Return (X, Y) of the center of cell containing provided text 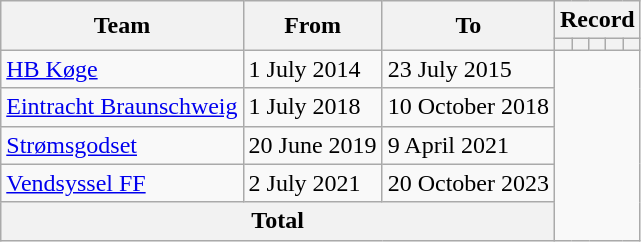
10 October 2018 (468, 107)
Team (122, 26)
2 July 2021 (312, 183)
To (468, 26)
1 July 2014 (312, 69)
Record (597, 20)
Vendsyssel FF (122, 183)
HB Køge (122, 69)
Eintracht Braunschweig (122, 107)
Total (278, 221)
23 July 2015 (468, 69)
20 October 2023 (468, 183)
20 June 2019 (312, 145)
From (312, 26)
9 April 2021 (468, 145)
Strømsgodset (122, 145)
1 July 2018 (312, 107)
